Detect which cell encompasses the target text, then output its (X, Y) center coordinate. 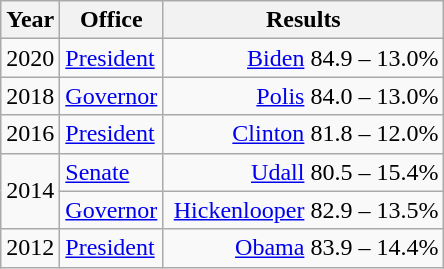
Polis 84.0 – 13.0% (304, 96)
2016 (30, 134)
Results (304, 20)
2020 (30, 58)
2018 (30, 96)
Obama 83.9 – 14.4% (304, 248)
Clinton 81.8 – 12.0% (304, 134)
Biden 84.9 – 13.0% (304, 58)
Udall 80.5 – 15.4% (304, 172)
Hickenlooper 82.9 – 13.5% (304, 210)
Senate (112, 172)
Year (30, 20)
Office (112, 20)
2012 (30, 248)
2014 (30, 191)
